Return (x, y) of the center of cell containing provided text 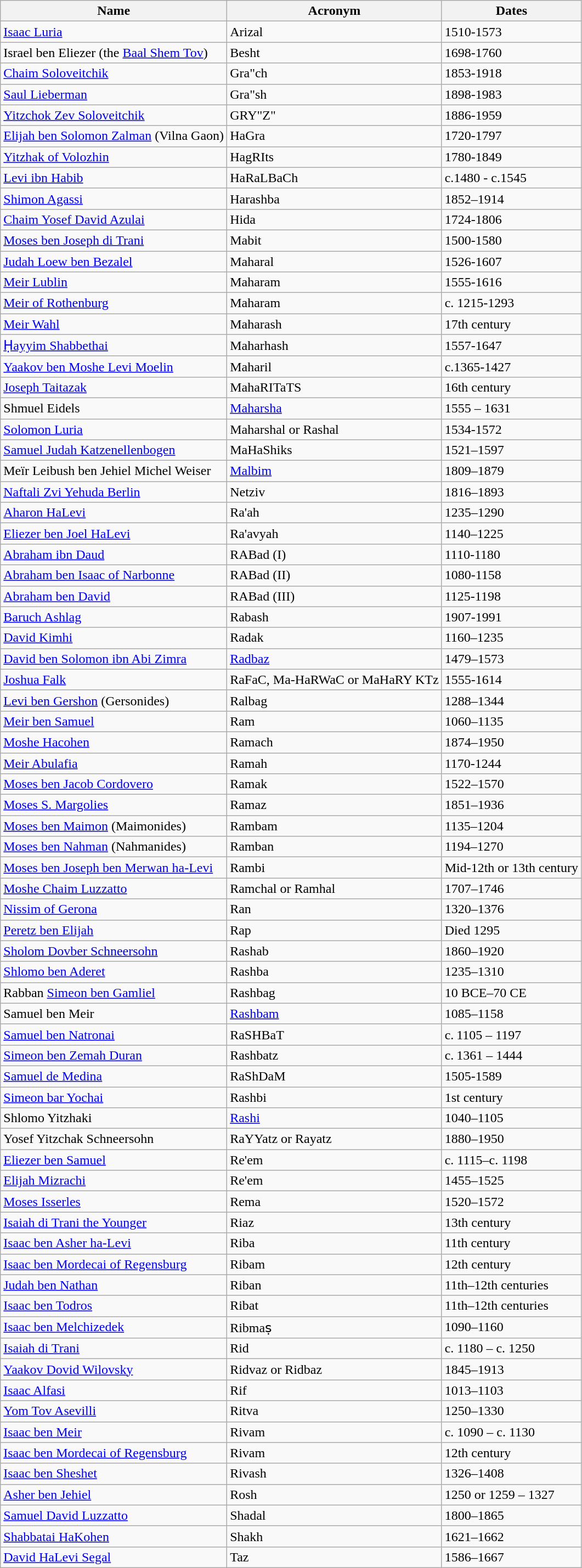
Moshe Chaim Luzzatto (114, 888)
Ḥayyim Shabbethai (114, 346)
Moses ben Maimon (Maimonides) (114, 826)
Rif (335, 1390)
Maharash (335, 324)
Samuel Judah Katzenellenbogen (114, 450)
c. 1105 – 1197 (511, 1034)
Maharshal or Rashal (335, 429)
Malbim (335, 471)
Yaakov ben Moshe Levi Moelin (114, 366)
Rabash (335, 617)
1557-1647 (511, 346)
Meir Abulafia (114, 763)
Chaim Soloveitchik (114, 73)
Baruch Ashlag (114, 617)
GRY"Z" (335, 115)
Asher ben Jehiel (114, 1495)
Sholom Dovber Schneersohn (114, 951)
1898-1983 (511, 94)
Ribmaṣ (335, 1327)
Rashbam (335, 1014)
1090–1160 (511, 1327)
1526-1607 (511, 262)
Rosh (335, 1495)
Meïr Leibush ben Jehiel Michel Weiser (114, 471)
Abraham ben Isaac of Narbonne (114, 575)
RABad (II) (335, 575)
13th century (511, 1222)
David Kimhi (114, 638)
Riaz (335, 1222)
c.1480 - c.1545 (511, 178)
Shabbatai HaKohen (114, 1536)
Arizal (335, 32)
1455–1525 (511, 1181)
HaRaLBaCh (335, 178)
HaGra (335, 136)
Elijah Mizrachi (114, 1181)
1520–1572 (511, 1202)
Isaac ben Todros (114, 1306)
Abraham ibn Daud (114, 554)
Gra"ch (335, 73)
Rashbag (335, 993)
Radak (335, 638)
Ram (335, 721)
Maharal (335, 262)
Ramban (335, 847)
RABad (III) (335, 596)
1135–1204 (511, 826)
Meir of Rothenburg (114, 303)
Moses S. Margolies (114, 805)
Judah Loew ben Bezalel (114, 262)
Samuel ben Natronai (114, 1034)
Moses ben Jacob Cordovero (114, 784)
1851–1936 (511, 805)
Yom Tov Asevilli (114, 1411)
1140–1225 (511, 534)
Saul Lieberman (114, 94)
Hida (335, 219)
c. 1115–c. 1198 (511, 1160)
Moses Isserles (114, 1202)
Judah ben Nathan (114, 1285)
Eliezer ben Samuel (114, 1160)
1110-1180 (511, 554)
Aharon HaLevi (114, 513)
Rashab (335, 951)
Samuel de Medina (114, 1076)
17th century (511, 324)
1235–1290 (511, 513)
1160–1235 (511, 638)
Rashi (335, 1118)
Rashba (335, 972)
1816–1893 (511, 492)
Rambam (335, 826)
Meir ben Samuel (114, 721)
1510-1573 (511, 32)
1st century (511, 1097)
Peretz ben Elijah (114, 930)
1860–1920 (511, 951)
Ramak (335, 784)
16th century (511, 387)
Rid (335, 1349)
Levi ibn Habib (114, 178)
1800–1865 (511, 1515)
Samuel ben Meir (114, 1014)
David ben Solomon ibn Abi Zimra (114, 659)
Isaac ben Melchizedek (114, 1327)
1170-1244 (511, 763)
1320–1376 (511, 909)
1886-1959 (511, 115)
Ritva (335, 1411)
1288–1344 (511, 700)
c. 1215-1293 (511, 303)
Besht (335, 53)
1522–1570 (511, 784)
Solomon Luria (114, 429)
1250–1330 (511, 1411)
Yitzhak of Volozhin (114, 157)
Radbaz (335, 659)
1479–1573 (511, 659)
Ramach (335, 742)
Ribat (335, 1306)
Shadal (335, 1515)
1326–1408 (511, 1474)
Taz (335, 1557)
Ralbag (335, 700)
Moses ben Nahman (Nahmanides) (114, 847)
Ribam (335, 1264)
1125-1198 (511, 596)
c. 1090 – c. 1130 (511, 1432)
Isaiah di Trani (114, 1349)
1194–1270 (511, 847)
Meir Lublin (114, 282)
Rema (335, 1202)
Isaac Luria (114, 32)
1707–1746 (511, 888)
Meir Wahl (114, 324)
Maharhash (335, 346)
11th century (511, 1243)
Abraham ben David (114, 596)
1586–1667 (511, 1557)
Joseph Taitazak (114, 387)
Harashba (335, 199)
Acronym (335, 11)
Moshe Hacohen (114, 742)
1724-1806 (511, 219)
Ramchal or Ramhal (335, 888)
Rambi (335, 868)
1060–1135 (511, 721)
David HaLevi Segal (114, 1557)
1235–1310 (511, 972)
RaSHBaT (335, 1034)
Naftali Zvi Yehuda Berlin (114, 492)
Ran (335, 909)
Name (114, 11)
Eliezer ben Joel HaLevi (114, 534)
HagRIts (335, 157)
1621–1662 (511, 1536)
Israel ben Eliezer (the Baal Shem Tov) (114, 53)
Netziv (335, 492)
1720-1797 (511, 136)
RaShDaM (335, 1076)
Rivash (335, 1474)
1809–1879 (511, 471)
Dates (511, 11)
Shakh (335, 1536)
Rabban Simeon ben Gamliel (114, 993)
Mid-12th or 13th century (511, 868)
Ramah (335, 763)
Isaiah di Trani the Younger (114, 1222)
1853-1918 (511, 73)
Isaac ben Meir (114, 1432)
Moses ben Joseph ben Merwan ha-Levi (114, 868)
1250 or 1259 – 1327 (511, 1495)
Samuel David Luzzatto (114, 1515)
Shimon Agassi (114, 199)
10 BCE–70 CE (511, 993)
1874–1950 (511, 742)
1780-1849 (511, 157)
Ramaz (335, 805)
Yitzchok Zev Soloveitchik (114, 115)
RaYYatz or Rayatz (335, 1139)
c. 1361 – 1444 (511, 1055)
1555-1616 (511, 282)
1521–1597 (511, 450)
Shlomo Yitzhaki (114, 1118)
1040–1105 (511, 1118)
Riba (335, 1243)
1013–1103 (511, 1390)
Maharil (335, 366)
Simeon bar Yochai (114, 1097)
Isaac ben Sheshet (114, 1474)
Yosef Yitzchak Schneersohn (114, 1139)
Maharsha (335, 408)
Rashbi (335, 1097)
Levi ben Gershon (Gersonides) (114, 700)
Ridvaz or Ridbaz (335, 1369)
MahaRITaTS (335, 387)
Moses ben Joseph di Trani (114, 240)
1505-1589 (511, 1076)
Mabit (335, 240)
1852–1914 (511, 199)
MaHaShiks (335, 450)
Isaac ben Asher ha-Levi (114, 1243)
Simeon ben Zemah Duran (114, 1055)
Joshua Falk (114, 680)
1698-1760 (511, 53)
1080-1158 (511, 575)
1534-1572 (511, 429)
c.1365-1427 (511, 366)
RaFaC, Ma-HaRWaC or MaHaRY KTz (335, 680)
Gra"sh (335, 94)
1085–1158 (511, 1014)
1500-1580 (511, 240)
Nissim of Gerona (114, 909)
1555-1614 (511, 680)
Ra'avyah (335, 534)
Rap (335, 930)
c. 1180 – c. 1250 (511, 1349)
RABad (I) (335, 554)
Chaim Yosef David Azulai (114, 219)
1907-1991 (511, 617)
Isaac Alfasi (114, 1390)
Ra'ah (335, 513)
Shmuel Eidels (114, 408)
Rashbatz (335, 1055)
Shlomo ben Aderet (114, 972)
1555 – 1631 (511, 408)
Elijah ben Solomon Zalman (Vilna Gaon) (114, 136)
1880–1950 (511, 1139)
Died 1295 (511, 930)
1845–1913 (511, 1369)
Yaakov Dovid Wilovsky (114, 1369)
Riban (335, 1285)
